Provide the [X, Y] coordinate of the cell's center where the given text is located.  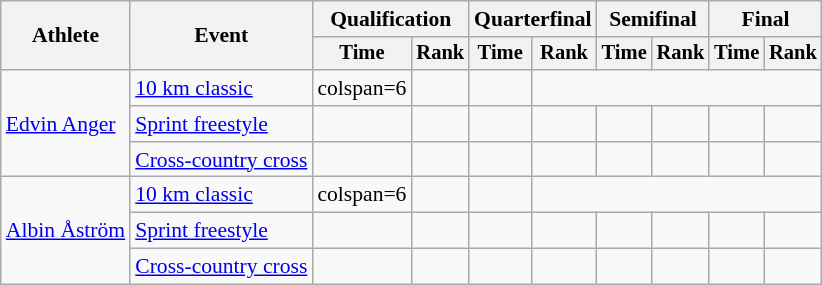
Athlete [66, 36]
Albin Åström [66, 230]
Qualification [390, 19]
Semifinal [653, 19]
Quarterfinal [533, 19]
Edvin Anger [66, 124]
Event [221, 36]
Final [765, 19]
